From the cell containing the given text, extract its center point as (x, y) coordinate. 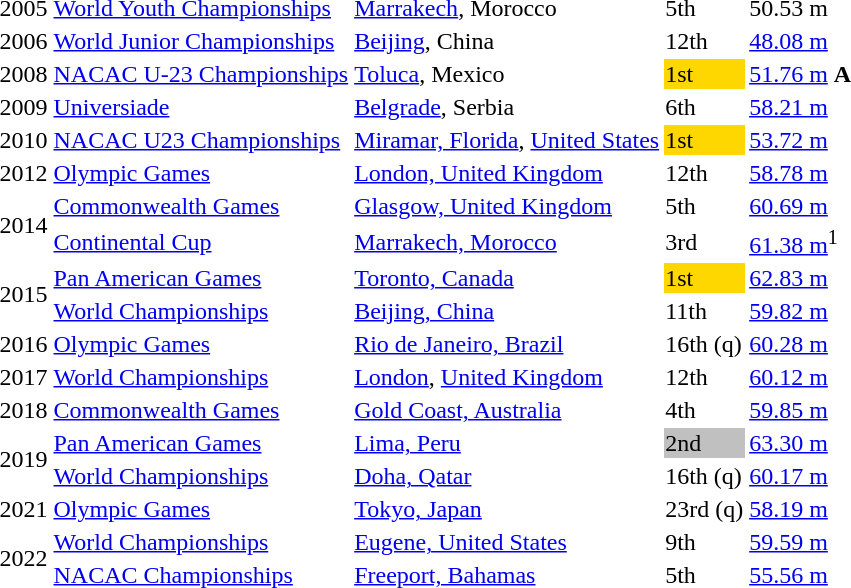
Tokyo, Japan (507, 509)
3rd (704, 242)
Continental Cup (201, 242)
NACAC U23 Championships (201, 140)
World Junior Championships (201, 41)
Rio de Janeiro, Brazil (507, 344)
Gold Coast, Australia (507, 410)
Lima, Peru (507, 443)
4th (704, 410)
6th (704, 107)
5th (704, 206)
Universiade (201, 107)
Belgrade, Serbia (507, 107)
Marrakech, Morocco (507, 242)
Doha, Qatar (507, 476)
Glasgow, United Kingdom (507, 206)
Miramar, Florida, United States (507, 140)
9th (704, 542)
2nd (704, 443)
Toluca, Mexico (507, 74)
Toronto, Canada (507, 278)
Eugene, United States (507, 542)
23rd (q) (704, 509)
11th (704, 311)
NACAC U-23 Championships (201, 74)
